Capture the cell that displays the provided text and extract its (x, y) central coordinate. 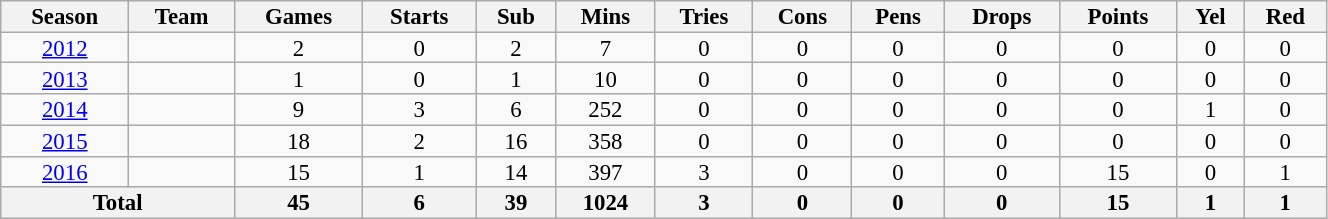
2014 (65, 110)
358 (606, 140)
2015 (65, 140)
252 (606, 110)
Points (1118, 16)
Yel (1211, 16)
39 (516, 204)
Red (1285, 16)
2013 (65, 78)
397 (606, 172)
2012 (65, 48)
7 (606, 48)
14 (516, 172)
Games (299, 16)
Tries (704, 16)
2016 (65, 172)
Starts (420, 16)
Pens (898, 16)
Mins (606, 16)
Drops (1002, 16)
Total (118, 204)
10 (606, 78)
Season (65, 16)
Team (182, 16)
Cons (802, 16)
16 (516, 140)
1024 (606, 204)
9 (299, 110)
18 (299, 140)
45 (299, 204)
Sub (516, 16)
